Detect which cell encompasses the target text, then output its [x, y] center coordinate. 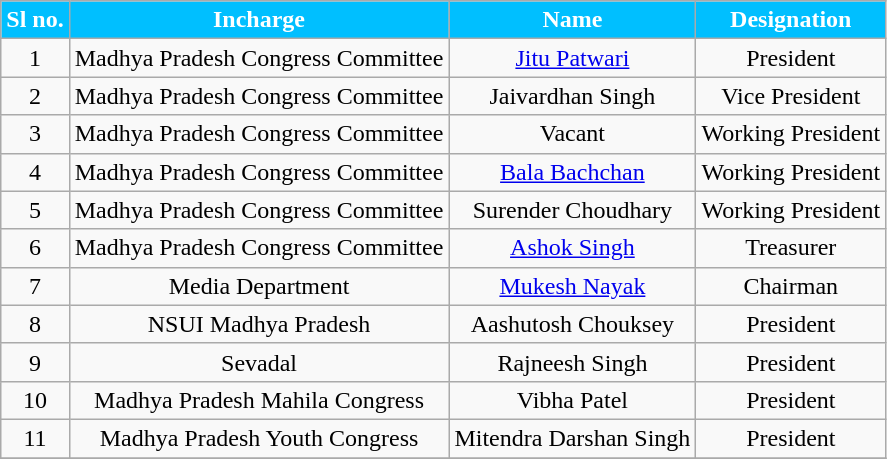
4 [35, 172]
3 [35, 134]
Ashok Singh [572, 248]
11 [35, 438]
Sl no. [35, 20]
NSUI Madhya Pradesh [259, 324]
10 [35, 400]
Media Department [259, 286]
8 [35, 324]
Incharge [259, 20]
Designation [791, 20]
Bala Bachchan [572, 172]
Vacant [572, 134]
Vibha Patel [572, 400]
Sevadal [259, 362]
7 [35, 286]
Treasurer [791, 248]
Mitendra Darshan Singh [572, 438]
Mukesh Nayak [572, 286]
Rajneesh Singh [572, 362]
Jaivardhan Singh [572, 96]
Surender Choudhary [572, 210]
5 [35, 210]
6 [35, 248]
Vice President [791, 96]
Jitu Patwari [572, 58]
Chairman [791, 286]
2 [35, 96]
Madhya Pradesh Mahila Congress [259, 400]
1 [35, 58]
Madhya Pradesh Youth Congress [259, 438]
9 [35, 362]
Aashutosh Chouksey [572, 324]
Name [572, 20]
